Extract the (x, y) coordinate from the center of the cell holding the provided text.  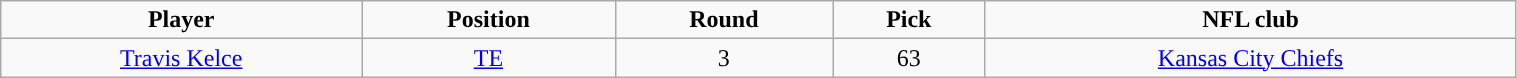
3 (724, 58)
TE (488, 58)
Kansas City Chiefs (1250, 58)
Pick (909, 20)
63 (909, 58)
NFL club (1250, 20)
Round (724, 20)
Position (488, 20)
Player (182, 20)
Travis Kelce (182, 58)
